Detect which cell encompasses the target text, then output its [x, y] center coordinate. 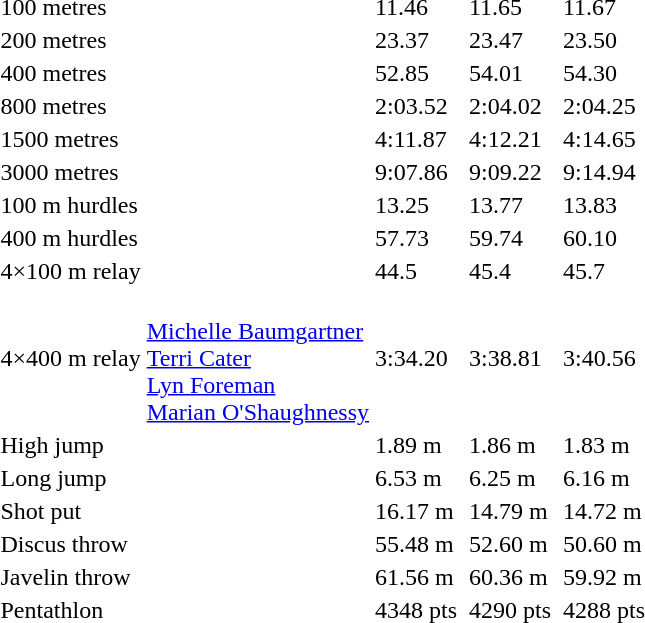
14.79 m [510, 511]
3:34.20 [416, 358]
9:07.86 [416, 172]
57.73 [416, 238]
3:38.81 [510, 358]
54.01 [510, 73]
52.60 m [510, 544]
4:11.87 [416, 139]
59.74 [510, 238]
23.37 [416, 40]
2:04.02 [510, 106]
16.17 m [416, 511]
6.25 m [510, 478]
1.89 m [416, 445]
1.86 m [510, 445]
4:12.21 [510, 139]
45.4 [510, 271]
52.85 [416, 73]
2:03.52 [416, 106]
9:09.22 [510, 172]
23.47 [510, 40]
60.36 m [510, 577]
13.25 [416, 205]
61.56 m [416, 577]
Michelle BaumgartnerTerri CaterLyn ForemanMarian O'Shaughnessy [258, 358]
55.48 m [416, 544]
6.53 m [416, 478]
13.77 [510, 205]
44.5 [416, 271]
